Identify which cell holds the provided text, then report its [x, y] central coordinate. 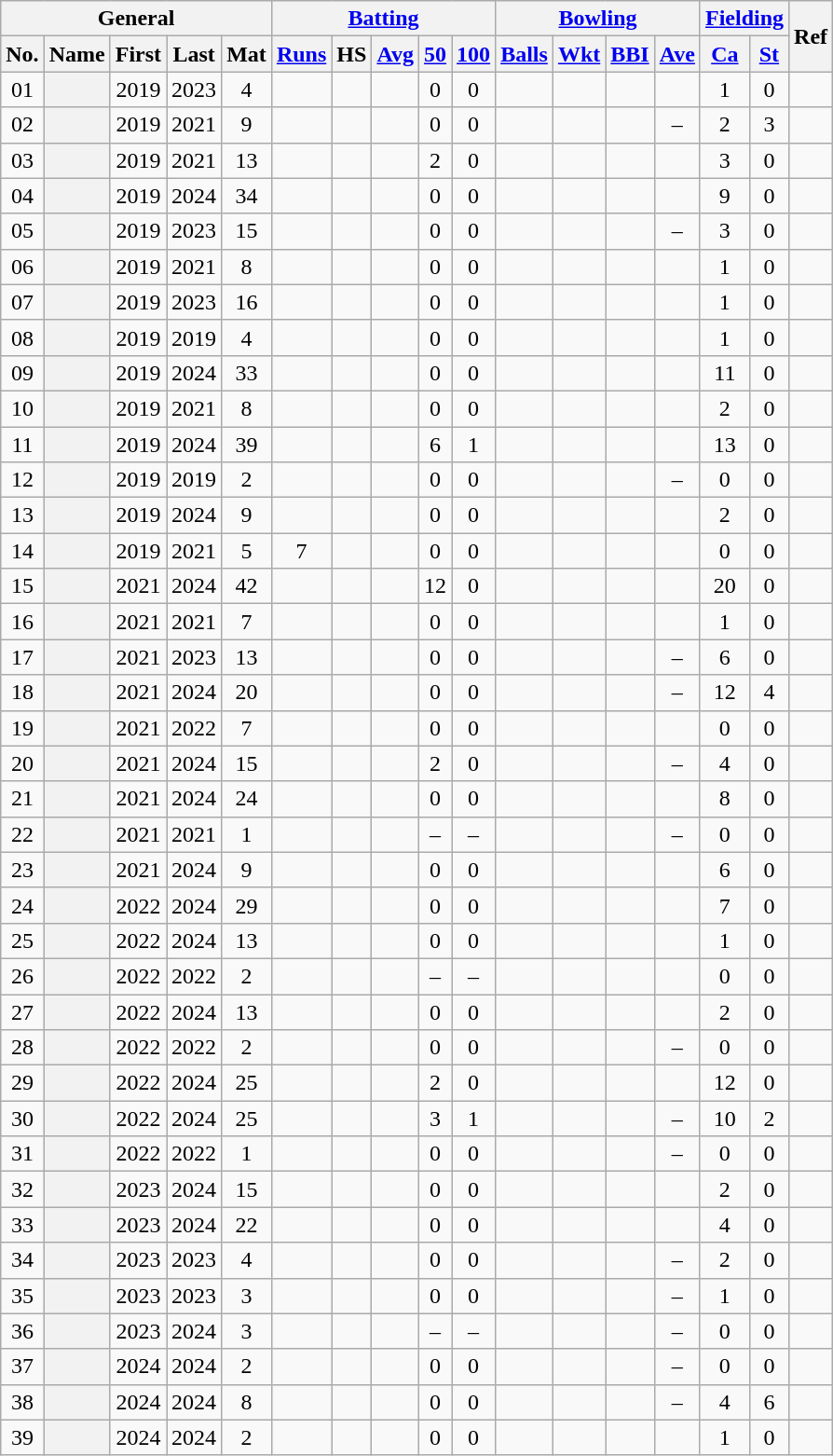
42 [247, 586]
Fielding [744, 19]
28 [22, 1048]
23 [22, 870]
Avg [395, 54]
Batting [383, 19]
Name [76, 54]
5 [247, 551]
19 [22, 728]
06 [22, 267]
Wkt [579, 54]
Bowling [598, 19]
Runs [301, 54]
31 [22, 1154]
18 [22, 693]
Balls [525, 54]
Ref [811, 36]
Ave [676, 54]
First [138, 54]
38 [22, 1402]
08 [22, 337]
No. [22, 54]
100 [473, 54]
BBI [630, 54]
32 [22, 1189]
04 [22, 196]
37 [22, 1367]
Last [194, 54]
Ca [725, 54]
General [136, 19]
03 [22, 160]
14 [22, 551]
17 [22, 657]
02 [22, 125]
09 [22, 373]
Mat [247, 54]
St [769, 54]
27 [22, 1011]
50 [434, 54]
HS [352, 54]
26 [22, 976]
35 [22, 1296]
05 [22, 231]
36 [22, 1331]
30 [22, 1119]
07 [22, 302]
21 [22, 799]
01 [22, 89]
